Find where the given text appears and provide that cell's center as [X, Y] coordinate. 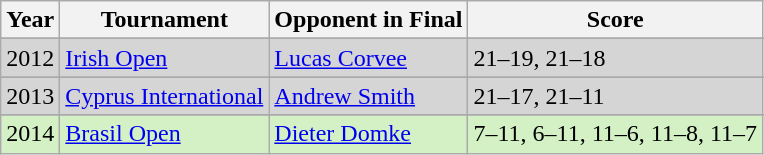
Irish Open [164, 58]
Brasil Open [164, 134]
Andrew Smith [368, 96]
Lucas Corvee [368, 58]
Opponent in Final [368, 20]
Tournament [164, 20]
Score [616, 20]
Dieter Domke [368, 134]
21–19, 21–18 [616, 58]
7–11, 6–11, 11–6, 11–8, 11–7 [616, 134]
2012 [30, 58]
2014 [30, 134]
Cyprus International [164, 96]
Year [30, 20]
2013 [30, 96]
21–17, 21–11 [616, 96]
